Return the (x, y) coordinate for the center point of the cell that contains the specified text.  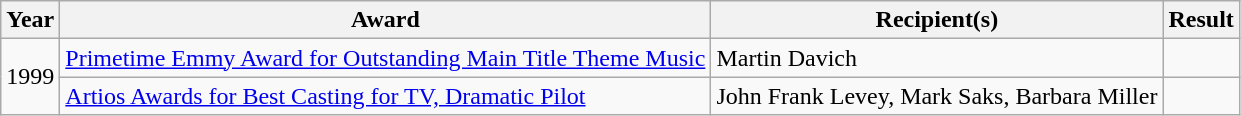
1999 (30, 77)
Primetime Emmy Award for Outstanding Main Title Theme Music (386, 58)
Recipient(s) (937, 20)
Year (30, 20)
Martin Davich (937, 58)
Artios Awards for Best Casting for TV, Dramatic Pilot (386, 96)
Result (1201, 20)
John Frank Levey, Mark Saks, Barbara Miller (937, 96)
Award (386, 20)
